Scan for the cell matching the given text and deliver its (X, Y) coordinate at center. 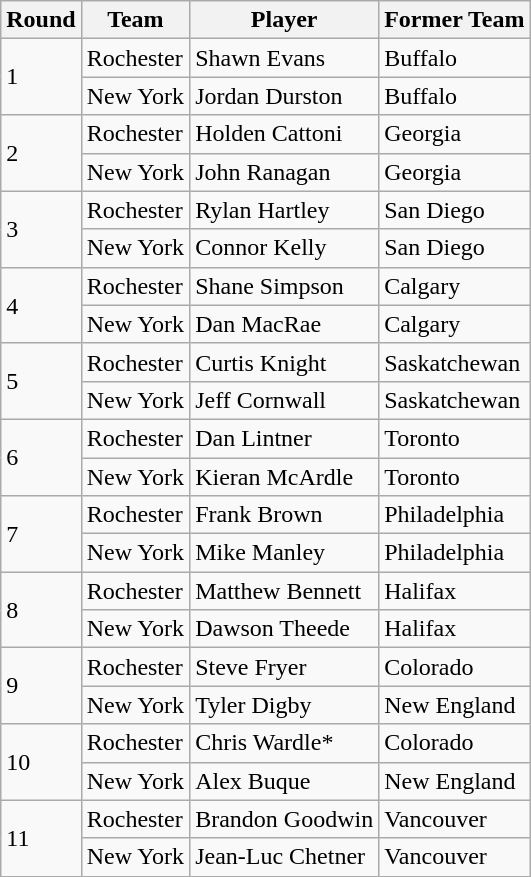
5 (41, 381)
Round (41, 20)
11 (41, 838)
8 (41, 610)
Holden Cattoni (284, 134)
Dan MacRae (284, 324)
Shane Simpson (284, 286)
3 (41, 229)
Frank Brown (284, 515)
Steve Fryer (284, 667)
Brandon Goodwin (284, 819)
4 (41, 305)
Player (284, 20)
Jordan Durston (284, 96)
Alex Buque (284, 781)
Kieran McArdle (284, 477)
Jean-Luc Chetner (284, 857)
Curtis Knight (284, 362)
Shawn Evans (284, 58)
Matthew Bennett (284, 591)
10 (41, 762)
Connor Kelly (284, 248)
John Ranagan (284, 172)
Jeff Cornwall (284, 400)
Former Team (454, 20)
Team (135, 20)
Chris Wardle* (284, 743)
1 (41, 77)
9 (41, 686)
7 (41, 534)
Dawson Theede (284, 629)
Mike Manley (284, 553)
Dan Lintner (284, 438)
6 (41, 457)
2 (41, 153)
Tyler Digby (284, 705)
Rylan Hartley (284, 210)
